Output the [X, Y] coordinate of the center of the cell containing the given text.  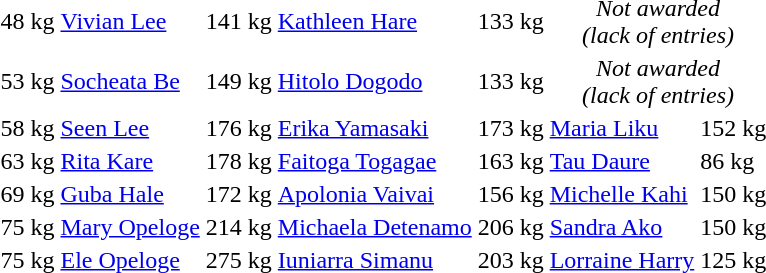
Guba Hale [130, 194]
Rita Kare [130, 161]
Maria Liku [622, 128]
Hitolo Dogodo [374, 82]
Tau Daure [622, 161]
176 kg [238, 128]
178 kg [238, 161]
Apolonia Vaivai [374, 194]
Socheata Be [130, 82]
149 kg [238, 82]
Seen Lee [130, 128]
173 kg [510, 128]
163 kg [510, 161]
172 kg [238, 194]
Erika Yamasaki [374, 128]
Michaela Detenamo [374, 227]
Sandra Ako [622, 227]
Mary Opeloge [130, 227]
Faitoga Togagae [374, 161]
156 kg [510, 194]
Michelle Kahi [622, 194]
206 kg [510, 227]
133 kg [510, 82]
214 kg [238, 227]
